Detect which cell encompasses the target text, then output its (X, Y) center coordinate. 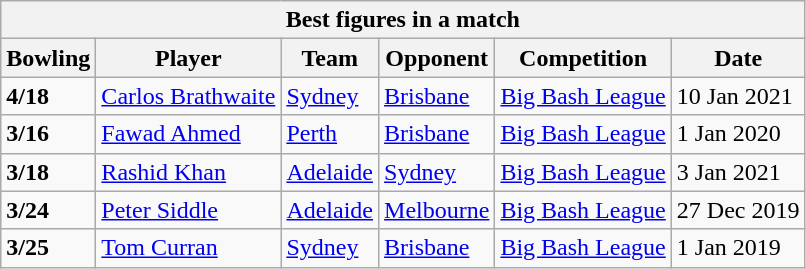
10 Jan 2021 (738, 96)
3 Jan 2021 (738, 172)
1 Jan 2020 (738, 134)
27 Dec 2019 (738, 210)
3/25 (48, 248)
Best figures in a match (403, 20)
Date (738, 58)
Peter Siddle (188, 210)
Fawad Ahmed (188, 134)
Rashid Khan (188, 172)
Carlos Brathwaite (188, 96)
Melbourne (437, 210)
4/18 (48, 96)
Tom Curran (188, 248)
Opponent (437, 58)
Player (188, 58)
3/16 (48, 134)
Bowling (48, 58)
Competition (583, 58)
Perth (330, 134)
1 Jan 2019 (738, 248)
3/18 (48, 172)
3/24 (48, 210)
Team (330, 58)
